Locate the cell with the specified text and output its (x, y) center coordinate. 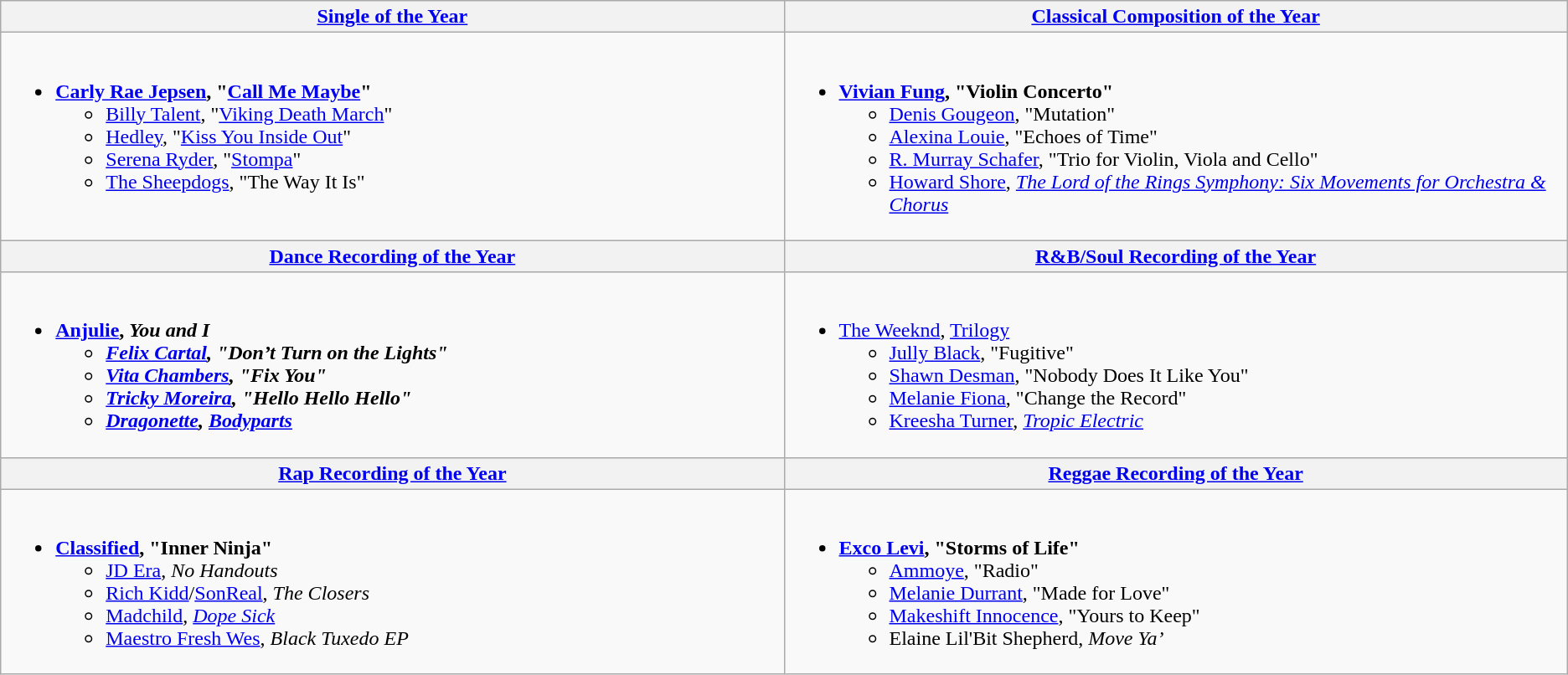
Single of the Year (392, 17)
Reggae Recording of the Year (1176, 473)
Anjulie, You and IFelix Cartal, "Don’t Turn on the Lights" Vita Chambers, "Fix You"Tricky Moreira, "Hello Hello Hello"Dragonette, Bodyparts (392, 365)
Classical Composition of the Year (1176, 17)
Carly Rae Jepsen, "Call Me Maybe"Billy Talent, "Viking Death March"Hedley, "Kiss You Inside Out"Serena Ryder, "Stompa"The Sheepdogs, "The Way It Is" (392, 137)
The Weeknd, TrilogyJully Black, "Fugitive"Shawn Desman, "Nobody Does It Like You"Melanie Fiona, "Change the Record"Kreesha Turner, Tropic Electric (1176, 365)
Classified, "Inner Ninja" JD Era, No HandoutsRich Kidd/SonReal, The ClosersMadchild, Dope SickMaestro Fresh Wes, Black Tuxedo EP (392, 581)
Dance Recording of the Year (392, 256)
R&B/Soul Recording of the Year (1176, 256)
Rap Recording of the Year (392, 473)
Exco Levi, "Storms of Life"Ammoye, "Radio"Melanie Durrant, "Made for Love"Makeshift Innocence, "Yours to Keep"Elaine Lil'Bit Shepherd, Move Ya’ (1176, 581)
